Capture the cell that displays the provided text and extract its [x, y] central coordinate. 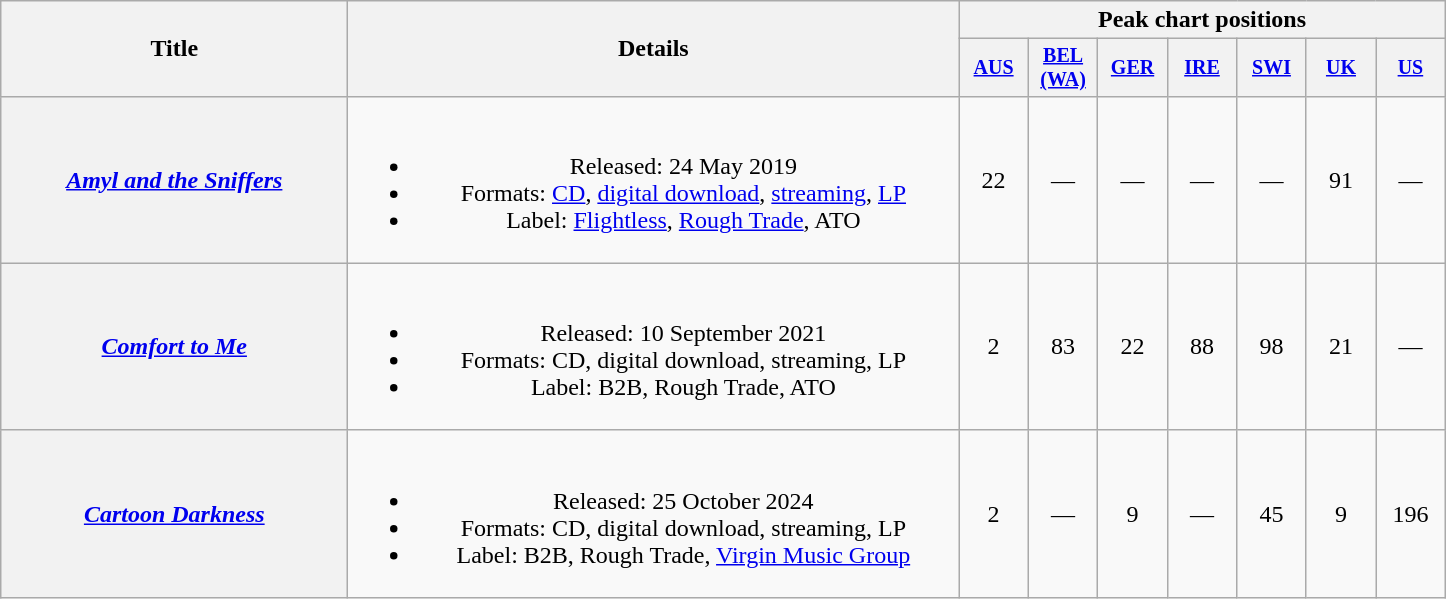
UK [1340, 68]
Released: 25 October 2024Formats: CD, digital download, streaming, LPLabel: B2B, Rough Trade, Virgin Music Group [654, 514]
US [1410, 68]
GER [1132, 68]
Peak chart positions [1202, 20]
SWI [1272, 68]
45 [1272, 514]
Released: 10 September 2021Formats: CD, digital download, streaming, LPLabel: B2B, Rough Trade, ATO [654, 346]
IRE [1202, 68]
98 [1272, 346]
BEL(WA) [1062, 68]
83 [1062, 346]
Amyl and the Sniffers [174, 180]
88 [1202, 346]
196 [1410, 514]
21 [1340, 346]
Cartoon Darkness [174, 514]
91 [1340, 180]
Title [174, 49]
AUS [994, 68]
Details [654, 49]
Released: 24 May 2019Formats: CD, digital download, streaming, LPLabel: Flightless, Rough Trade, ATO [654, 180]
Comfort to Me [174, 346]
